Detect which cell encompasses the target text, then output its (x, y) center coordinate. 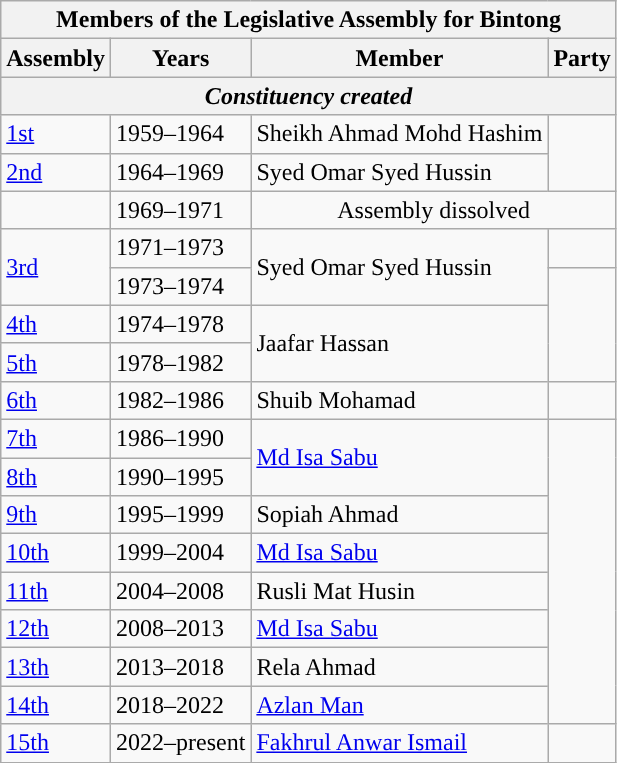
1959–1964 (180, 134)
Constituency created (309, 96)
12th (56, 629)
2008–2013 (180, 629)
Assembly (56, 58)
Rela Ahmad (400, 667)
1971–1973 (180, 248)
Years (180, 58)
1990–1995 (180, 477)
1973–1974 (180, 286)
1st (56, 134)
Jaafar Hassan (400, 343)
1995–1999 (180, 515)
11th (56, 591)
15th (56, 743)
Assembly dissolved (434, 210)
10th (56, 553)
Sopiah Ahmad (400, 515)
Member (400, 58)
8th (56, 477)
Sheikh Ahmad Mohd Hashim (400, 134)
Members of the Legislative Assembly for Bintong (309, 20)
Party (582, 58)
Rusli Mat Husin (400, 591)
Azlan Man (400, 705)
2004–2008 (180, 591)
1982–1986 (180, 400)
2018–2022 (180, 705)
6th (56, 400)
1964–1969 (180, 172)
14th (56, 705)
1978–1982 (180, 362)
Shuib Mohamad (400, 400)
1974–1978 (180, 324)
Fakhrul Anwar Ismail (400, 743)
1986–1990 (180, 438)
1999–2004 (180, 553)
5th (56, 362)
9th (56, 515)
3rd (56, 267)
2022–present (180, 743)
7th (56, 438)
1969–1971 (180, 210)
2013–2018 (180, 667)
4th (56, 324)
13th (56, 667)
2nd (56, 172)
